Provide the [X, Y] coordinate of the cell's center where the given text is located.  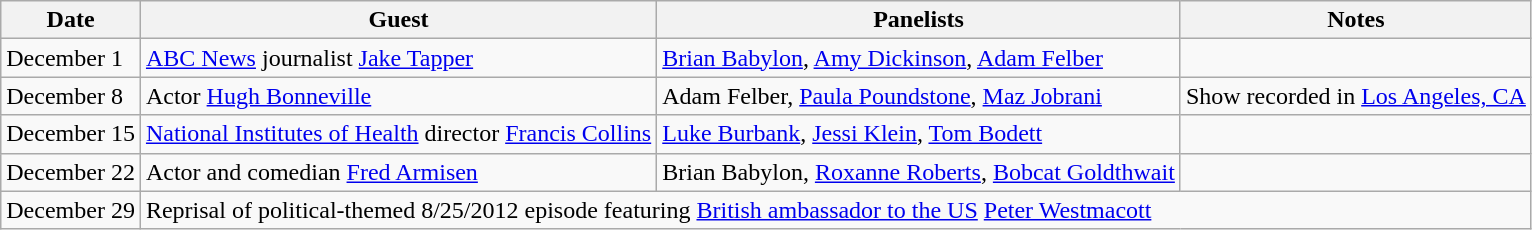
December 15 [71, 134]
Adam Felber, Paula Poundstone, Maz Jobrani [919, 96]
Reprisal of political-themed 8/25/2012 episode featuring British ambassador to the US Peter Westmacott [836, 210]
Panelists [919, 20]
Brian Babylon, Amy Dickinson, Adam Felber [919, 58]
National Institutes of Health director Francis Collins [398, 134]
Luke Burbank, Jessi Klein, Tom Bodett [919, 134]
Show recorded in Los Angeles, CA [1356, 96]
December 22 [71, 172]
ABC News journalist Jake Tapper [398, 58]
Date [71, 20]
Brian Babylon, Roxanne Roberts, Bobcat Goldthwait [919, 172]
Notes [1356, 20]
December 8 [71, 96]
Guest [398, 20]
Actor Hugh Bonneville [398, 96]
Actor and comedian Fred Armisen [398, 172]
December 1 [71, 58]
December 29 [71, 210]
